Identify which cell holds the provided text, then report its (x, y) central coordinate. 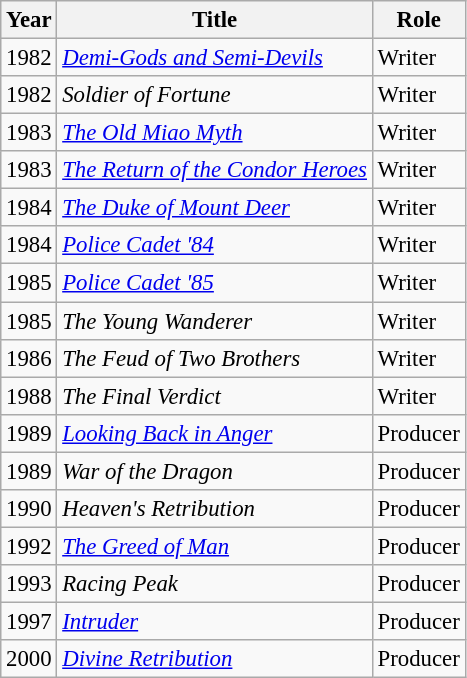
The Young Wanderer (214, 321)
The Duke of Mount Deer (214, 208)
Demi-Gods and Semi-Devils (214, 58)
The Old Miao Myth (214, 133)
The Greed of Man (214, 546)
The Final Verdict (214, 396)
Role (418, 20)
Soldier of Fortune (214, 95)
1993 (29, 584)
Year (29, 20)
Looking Back in Anger (214, 433)
War of the Dragon (214, 471)
1997 (29, 621)
1986 (29, 358)
The Feud of Two Brothers (214, 358)
Heaven's Retribution (214, 509)
The Return of the Condor Heroes (214, 170)
Title (214, 20)
Divine Retribution (214, 659)
2000 (29, 659)
1990 (29, 509)
Police Cadet '85 (214, 283)
Racing Peak (214, 584)
1992 (29, 546)
Police Cadet '84 (214, 245)
Intruder (214, 621)
1988 (29, 396)
